Search for the cell housing the specified text and yield its (X, Y) center coordinate. 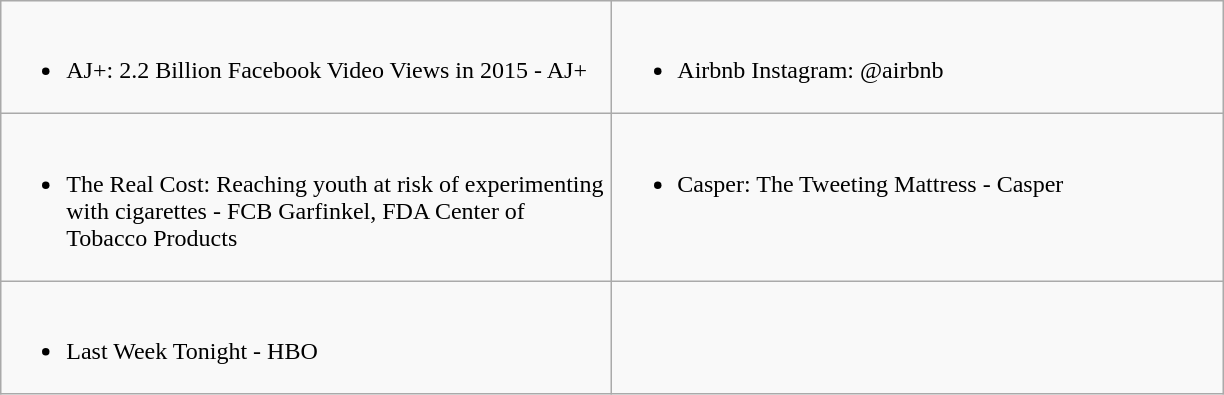
Casper: The Tweeting Mattress - Casper (918, 198)
Last Week Tonight - HBO (306, 338)
AJ+: 2.2 Billion Facebook Video Views in 2015 - AJ+ (306, 58)
Airbnb Instagram: @airbnb (918, 58)
The Real Cost: Reaching youth at risk of experimenting with cigarettes - FCB Garfinkel, FDA Center of Tobacco Products (306, 198)
